Extract the (X, Y) coordinate from the center of the cell holding the provided text.  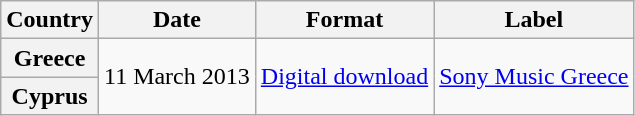
11 March 2013 (176, 77)
Cyprus (50, 96)
Greece (50, 58)
Sony Music Greece (534, 77)
Label (534, 20)
Format (344, 20)
Date (176, 20)
Digital download (344, 77)
Country (50, 20)
